Return [x, y] of the center of cell containing provided text 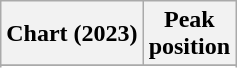
Chart (2023) [72, 34]
Peakposition [189, 34]
